Return the (X, Y) coordinate for the center point of the cell that contains the specified text.  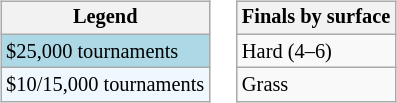
Hard (4–6) (316, 51)
Grass (316, 85)
$25,000 tournaments (105, 51)
$10/15,000 tournaments (105, 85)
Finals by surface (316, 18)
Legend (105, 18)
